Return the [X, Y] coordinate for the center point of the cell that contains the specified text.  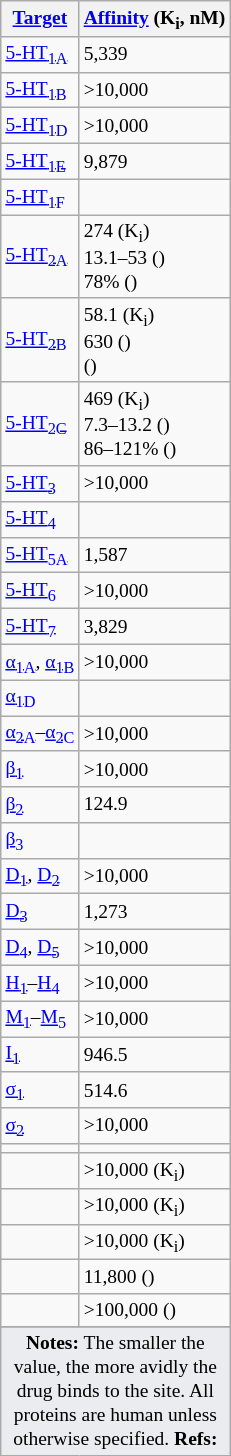
α1D [40, 698]
Target [40, 19]
274 (Ki)13.1–53 ()78% () [154, 257]
1,273 [154, 912]
5-HT2B [40, 340]
5-HT2C [40, 424]
I1 [40, 1055]
5-HT2A [40, 257]
946.5 [154, 1055]
5-HT1A [40, 54]
σ2 [40, 1126]
5-HT4 [40, 519]
514.6 [154, 1090]
5-HT1F [40, 197]
β2 [40, 805]
H1–H4 [40, 983]
5-HT7 [40, 626]
β3 [40, 841]
M1–M5 [40, 1019]
58.1 (Ki)630 () () [154, 340]
5-HT6 [40, 591]
5-HT3 [40, 484]
>100,000 () [154, 1310]
9,879 [154, 161]
3,829 [154, 626]
D3 [40, 912]
11,800 () [154, 1276]
β1 [40, 769]
α1A, α1B [40, 662]
Notes: The smaller the value, the more avidly the drug binds to the site. All proteins are human unless otherwise specified. Refs: [116, 1390]
469 (Ki)7.3–13.2 ()86–121% () [154, 424]
5-HT1B [40, 90]
α2A–α2C [40, 734]
124.9 [154, 805]
D1, D2 [40, 876]
5-HT5A [40, 555]
D4, D5 [40, 948]
5-HT1E [40, 161]
Affinity (Ki, nM) [154, 19]
5-HT1D [40, 126]
σ1 [40, 1090]
5,339 [154, 54]
1,587 [154, 555]
